Identify which cell holds the provided text, then report its [x, y] central coordinate. 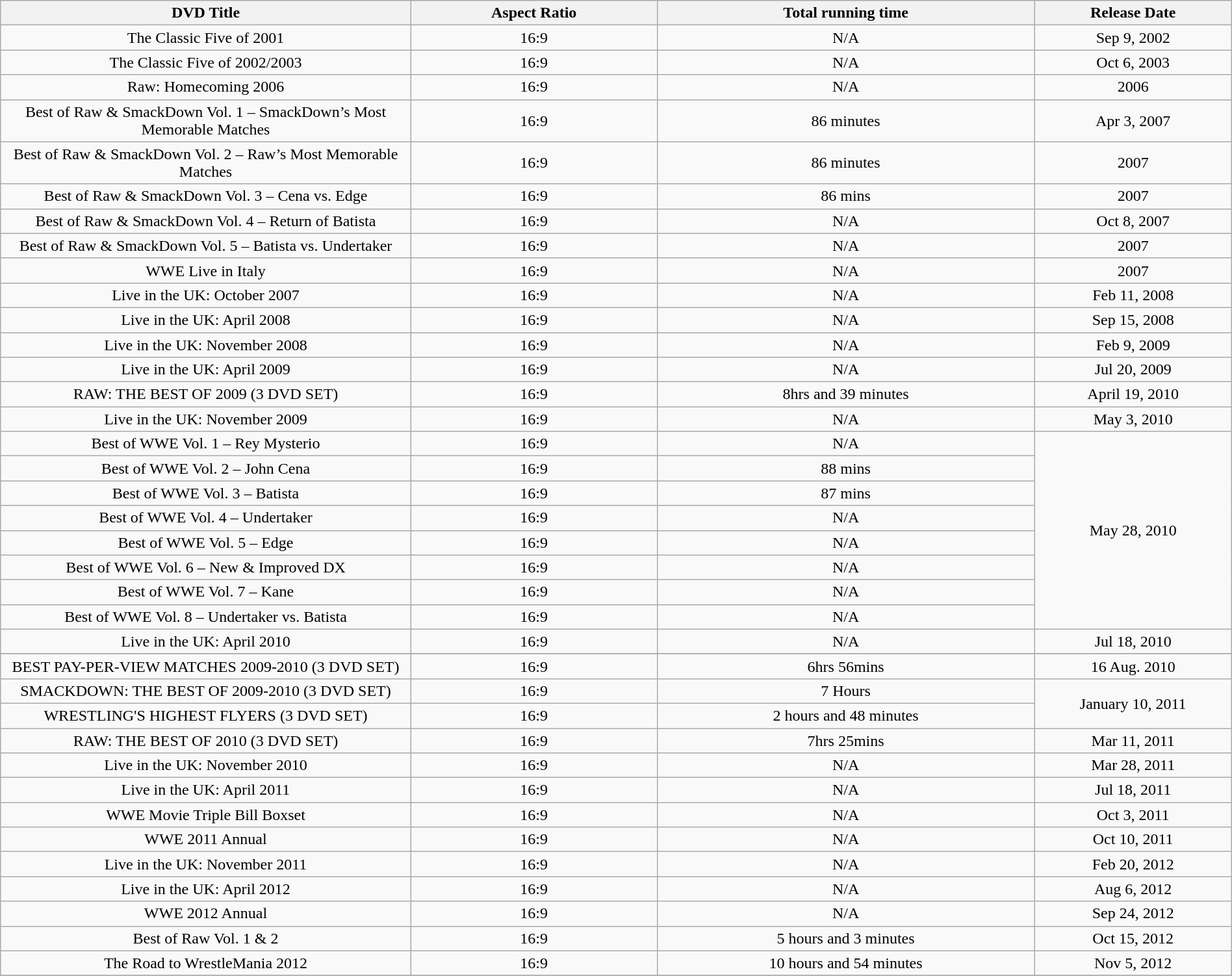
Sep 15, 2008 [1133, 320]
Best of WWE Vol. 8 – Undertaker vs. Batista [206, 617]
BEST PAY-PER-VIEW MATCHES 2009-2010 (3 DVD SET) [206, 666]
Best of Raw & SmackDown Vol. 2 – Raw’s Most Memorable Matches [206, 162]
Best of Raw & SmackDown Vol. 4 – Return of Batista [206, 221]
Jul 18, 2010 [1133, 641]
Oct 8, 2007 [1133, 221]
Total running time [846, 13]
Live in the UK: November 2009 [206, 419]
Best of WWE Vol. 5 – Edge [206, 543]
Nov 5, 2012 [1133, 963]
The Classic Five of 2001 [206, 38]
Feb 9, 2009 [1133, 345]
April 19, 2010 [1133, 394]
Aug 6, 2012 [1133, 889]
Best of WWE Vol. 6 – New & Improved DX [206, 567]
Live in the UK: October 2007 [206, 295]
Best of WWE Vol. 1 – Rey Mysterio [206, 444]
May 28, 2010 [1133, 530]
Live in the UK: April 2009 [206, 370]
Best of Raw & SmackDown Vol. 3 – Cena vs. Edge [206, 196]
Feb 20, 2012 [1133, 864]
Best of WWE Vol. 7 – Kane [206, 592]
RAW: THE BEST OF 2009 (3 DVD SET) [206, 394]
Raw: Homecoming 2006 [206, 87]
6hrs 56mins [846, 666]
Live in the UK: April 2008 [206, 320]
May 3, 2010 [1133, 419]
7 Hours [846, 691]
Feb 11, 2008 [1133, 295]
5 hours and 3 minutes [846, 938]
DVD Title [206, 13]
Live in the UK: November 2010 [206, 765]
WWE Movie Triple Bill Boxset [206, 815]
The Classic Five of 2002/2003 [206, 62]
WWE 2011 Annual [206, 840]
SMACKDOWN: THE BEST OF 2009-2010 (3 DVD SET) [206, 691]
Best of WWE Vol. 2 – John Cena [206, 469]
Live in the UK: November 2008 [206, 345]
86 mins [846, 196]
Live in the UK: April 2011 [206, 790]
Jul 18, 2011 [1133, 790]
Sep 24, 2012 [1133, 914]
16 Aug. 2010 [1133, 666]
January 10, 2011 [1133, 703]
Apr 3, 2007 [1133, 121]
WWE Live in Italy [206, 270]
Oct 3, 2011 [1133, 815]
WWE 2012 Annual [206, 914]
Best of Raw Vol. 1 & 2 [206, 938]
Best of WWE Vol. 4 – Undertaker [206, 518]
Live in the UK: April 2012 [206, 889]
Live in the UK: November 2011 [206, 864]
Best of WWE Vol. 3 – Batista [206, 493]
Oct 6, 2003 [1133, 62]
Oct 15, 2012 [1133, 938]
The Road to WrestleMania 2012 [206, 963]
Best of Raw & SmackDown Vol. 1 – SmackDown’s Most Memorable Matches [206, 121]
RAW: THE BEST OF 2010 (3 DVD SET) [206, 740]
Live in the UK: April 2010 [206, 641]
Release Date [1133, 13]
88 mins [846, 469]
Sep 9, 2002 [1133, 38]
Mar 28, 2011 [1133, 765]
2 hours and 48 minutes [846, 715]
Jul 20, 2009 [1133, 370]
7hrs 25mins [846, 740]
2006 [1133, 87]
8hrs and 39 minutes [846, 394]
87 mins [846, 493]
Aspect Ratio [534, 13]
WRESTLING'S HIGHEST FLYERS (3 DVD SET) [206, 715]
10 hours and 54 minutes [846, 963]
Oct 10, 2011 [1133, 840]
Mar 11, 2011 [1133, 740]
Best of Raw & SmackDown Vol. 5 – Batista vs. Undertaker [206, 246]
